Capture the cell that displays the provided text and extract its [X, Y] central coordinate. 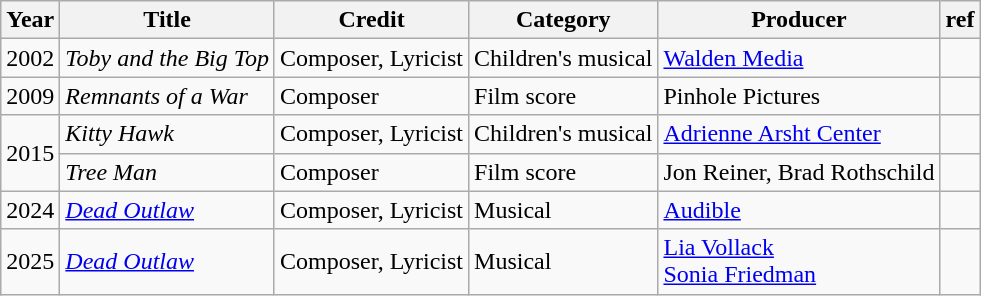
2024 [30, 210]
Adrienne Arsht Center [799, 134]
2002 [30, 58]
Credit [371, 20]
Walden Media [799, 58]
2025 [30, 262]
ref [960, 20]
Lia VollackSonia Friedman [799, 262]
Jon Reiner, Brad Rothschild [799, 172]
2015 [30, 153]
Kitty Hawk [168, 134]
Audible [799, 210]
Title [168, 20]
Tree Man [168, 172]
2009 [30, 96]
Category [564, 20]
Pinhole Pictures [799, 96]
Year [30, 20]
Toby and the Big Top [168, 58]
Producer [799, 20]
Remnants of a War [168, 96]
